For the text-containing cell, return its midpoint in (X, Y) coordinate format. 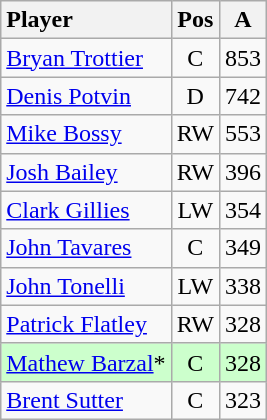
338 (242, 286)
354 (242, 210)
Mike Bossy (86, 134)
Player (86, 20)
A (242, 20)
Bryan Trottier (86, 58)
Mathew Barzal* (86, 362)
John Tavares (86, 248)
349 (242, 248)
396 (242, 172)
742 (242, 96)
D (195, 96)
Clark Gillies (86, 210)
323 (242, 400)
Pos (195, 20)
John Tonelli (86, 286)
Denis Potvin (86, 96)
Brent Sutter (86, 400)
Patrick Flatley (86, 324)
Josh Bailey (86, 172)
853 (242, 58)
553 (242, 134)
